Provide the [x, y] coordinate of the cell's center where the given text is located.  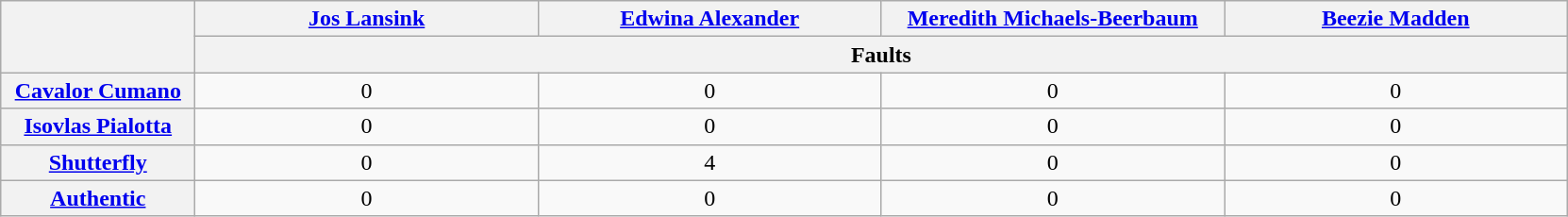
Cavalor Cumano [98, 91]
Authentic [98, 198]
Shutterfly [98, 162]
Isovlas Pialotta [98, 126]
Edwina Alexander [709, 19]
Faults [881, 55]
Meredith Michaels-Beerbaum [1053, 19]
4 [709, 162]
Jos Lansink [367, 19]
Beezie Madden [1396, 19]
